Detect which cell encompasses the target text, then output its [X, Y] center coordinate. 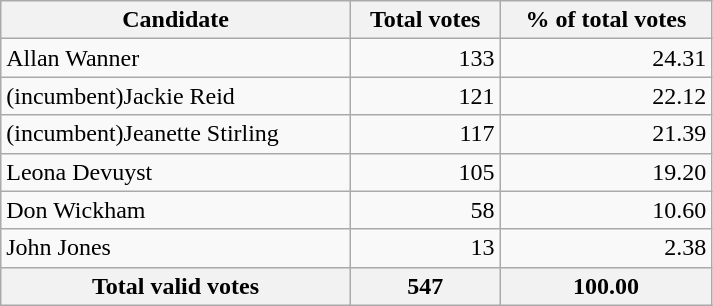
13 [425, 248]
105 [425, 172]
100.00 [606, 286]
Allan Wanner [176, 58]
117 [425, 134]
121 [425, 96]
Leona Devuyst [176, 172]
22.12 [606, 96]
(incumbent)Jackie Reid [176, 96]
19.20 [606, 172]
2.38 [606, 248]
Don Wickham [176, 210]
133 [425, 58]
Total valid votes [176, 286]
10.60 [606, 210]
Total votes [425, 20]
John Jones [176, 248]
547 [425, 286]
% of total votes [606, 20]
Candidate [176, 20]
(incumbent)Jeanette Stirling [176, 134]
58 [425, 210]
21.39 [606, 134]
24.31 [606, 58]
